Return the [X, Y] coordinate for the center point of the cell that contains the specified text.  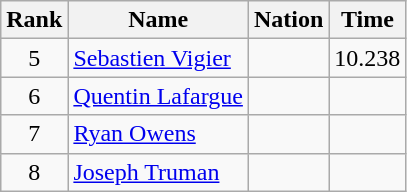
7 [34, 134]
Sebastien Vigier [158, 58]
Rank [34, 20]
Name [158, 20]
6 [34, 96]
Quentin Lafargue [158, 96]
10.238 [368, 58]
5 [34, 58]
Nation [288, 20]
Joseph Truman [158, 172]
Time [368, 20]
8 [34, 172]
Ryan Owens [158, 134]
